For the text-containing cell, return its midpoint in (x, y) coordinate format. 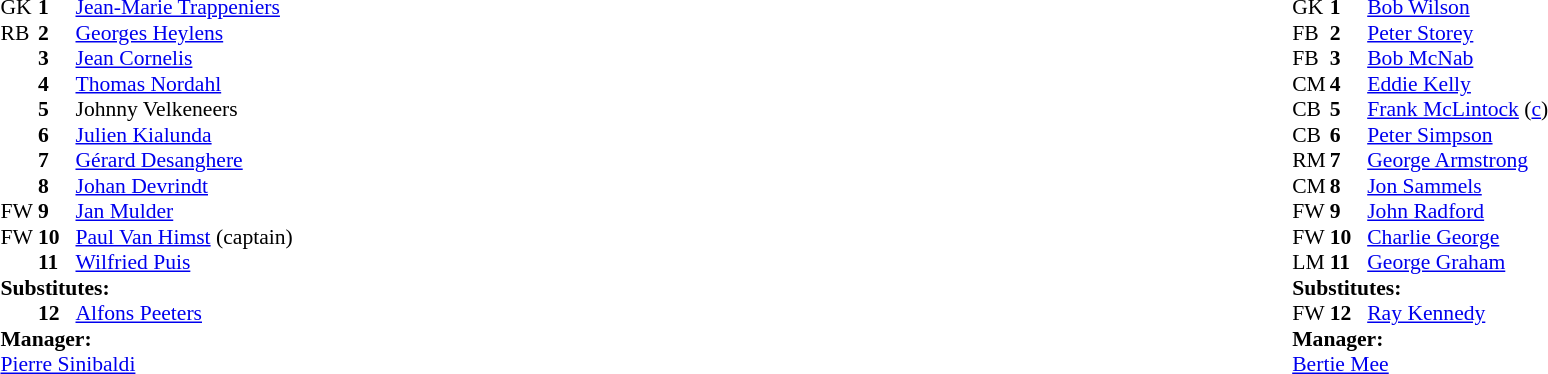
LM (1311, 263)
George Armstrong (1458, 161)
Jon Sammels (1458, 186)
Jean Cornelis (184, 59)
Julien Kialunda (184, 135)
Ray Kennedy (1458, 313)
RB (19, 33)
Jan Mulder (184, 211)
Peter Simpson (1458, 135)
Bob McNab (1458, 59)
RM (1311, 161)
John Radford (1458, 211)
Charlie George (1458, 237)
Peter Storey (1458, 33)
Wilfried Puis (184, 263)
Eddie Kelly (1458, 84)
Alfons Peeters (184, 313)
George Graham (1458, 263)
Georges Heylens (184, 33)
Paul Van Himst (captain) (184, 237)
Thomas Nordahl (184, 84)
Frank McLintock (c) (1458, 109)
Gérard Desanghere (184, 161)
Johnny Velkeneers (184, 109)
Johan Devrindt (184, 186)
